Identify which cell holds the provided text, then report its (x, y) central coordinate. 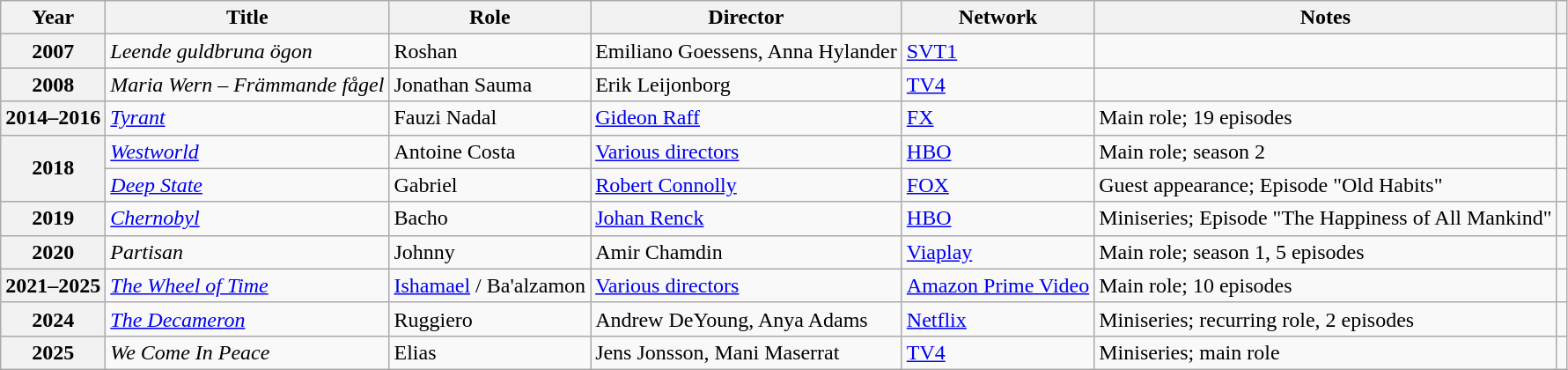
Title (247, 18)
Amir Chamdin (747, 252)
Emiliano Goessens, Anna Hylander (747, 51)
FX (997, 118)
Johan Renck (747, 218)
Erik Leijonborg (747, 85)
2014–2016 (53, 118)
Bacho (490, 218)
Miniseries; main role (1326, 352)
Elias (490, 352)
2019 (53, 218)
Main role; 10 episodes (1326, 285)
Guest appearance; Episode "Old Habits" (1326, 185)
SVT1 (997, 51)
Roshan (490, 51)
Main role; season 2 (1326, 152)
Notes (1326, 18)
Antoine Costa (490, 152)
Leende guldbruna ögon (247, 51)
Director (747, 18)
Fauzi Nadal (490, 118)
Network (997, 18)
FOX (997, 185)
Netflix (997, 319)
Jens Jonsson, Mani Maserrat (747, 352)
Gabriel (490, 185)
2007 (53, 51)
Partisan (247, 252)
Johnny (490, 252)
Main role; 19 episodes (1326, 118)
Amazon Prime Video (997, 285)
Robert Connolly (747, 185)
Gideon Raff (747, 118)
Viaplay (997, 252)
2021–2025 (53, 285)
Main role; season 1, 5 episodes (1326, 252)
Jonathan Sauma (490, 85)
2008 (53, 85)
2018 (53, 168)
2020 (53, 252)
2025 (53, 352)
2024 (53, 319)
Deep State (247, 185)
The Wheel of Time (247, 285)
Tyrant (247, 118)
Miniseries; recurring role, 2 episodes (1326, 319)
We Come In Peace (247, 352)
The Decameron (247, 319)
Chernobyl (247, 218)
Maria Wern – Främmande fågel (247, 85)
Ishamael / Ba'alzamon (490, 285)
Year (53, 18)
Miniseries; Episode "The Happiness of All Mankind" (1326, 218)
Ruggiero (490, 319)
Role (490, 18)
Westworld (247, 152)
Andrew DeYoung, Anya Adams (747, 319)
